Output the (x, y) coordinate of the center of the cell containing the given text.  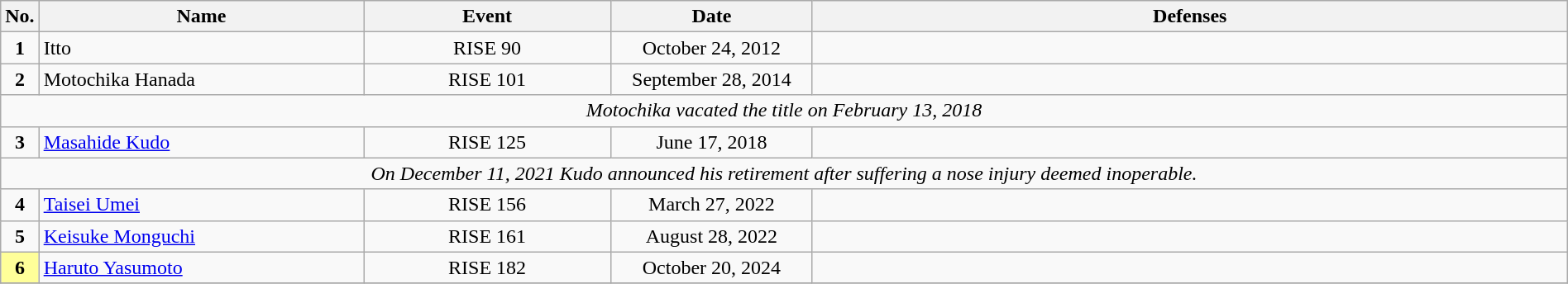
Motochika Hanada (202, 79)
October 24, 2012 (711, 48)
Masahide Kudo (202, 142)
3 (20, 142)
5 (20, 236)
Taisei Umei (202, 205)
6 (20, 267)
On December 11, 2021 Kudo announced his retirement after suffering a nose injury deemed inoperable. (784, 173)
June 17, 2018 (711, 142)
October 20, 2024 (711, 267)
September 28, 2014 (711, 79)
No. (20, 17)
RISE 101 (488, 79)
RISE 125 (488, 142)
Name (202, 17)
2 (20, 79)
Date (711, 17)
RISE 156 (488, 205)
RISE 90 (488, 48)
Keisuke Monguchi (202, 236)
Event (488, 17)
RISE 161 (488, 236)
Haruto Yasumoto (202, 267)
Itto (202, 48)
RISE 182 (488, 267)
March 27, 2022 (711, 205)
1 (20, 48)
Motochika vacated the title on February 13, 2018 (784, 111)
August 28, 2022 (711, 236)
4 (20, 205)
Defenses (1189, 17)
